From the cell containing the given text, extract its center point as (x, y) coordinate. 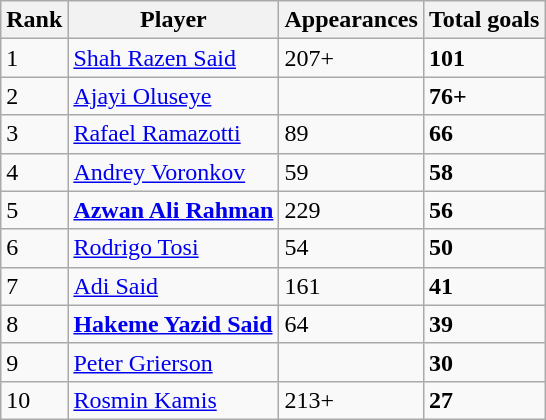
76+ (484, 96)
2 (34, 96)
Player (174, 20)
Hakeme Yazid Said (174, 324)
8 (34, 324)
Shah Razen Said (174, 58)
Peter Grierson (174, 362)
27 (484, 400)
66 (484, 134)
Andrey Voronkov (174, 172)
229 (351, 210)
Rafael Ramazotti (174, 134)
213+ (351, 400)
Rosmin Kamis (174, 400)
41 (484, 286)
4 (34, 172)
50 (484, 248)
Azwan Ali Rahman (174, 210)
1 (34, 58)
59 (351, 172)
58 (484, 172)
3 (34, 134)
5 (34, 210)
54 (351, 248)
10 (34, 400)
89 (351, 134)
Rodrigo Tosi (174, 248)
39 (484, 324)
6 (34, 248)
Appearances (351, 20)
Ajayi Oluseye (174, 96)
207+ (351, 58)
Total goals (484, 20)
64 (351, 324)
56 (484, 210)
9 (34, 362)
Adi Said (174, 286)
30 (484, 362)
7 (34, 286)
Rank (34, 20)
161 (351, 286)
101 (484, 58)
